Provide the (X, Y) coordinate of the cell's center where the given text is located.  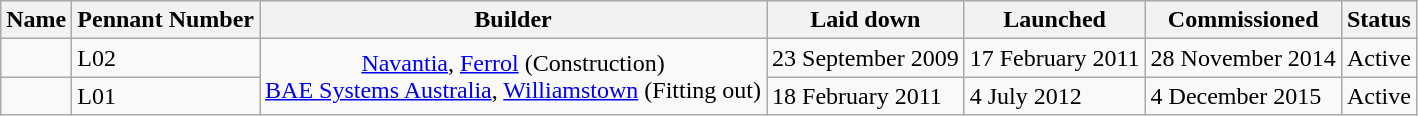
L02 (166, 58)
23 September 2009 (866, 58)
Navantia, Ferrol (Construction)BAE Systems Australia, Williamstown (Fitting out) (514, 77)
18 February 2011 (866, 96)
Launched (1054, 20)
17 February 2011 (1054, 58)
Name (36, 20)
Pennant Number (166, 20)
Builder (514, 20)
Laid down (866, 20)
Status (1378, 20)
28 November 2014 (1243, 58)
4 July 2012 (1054, 96)
L01 (166, 96)
4 December 2015 (1243, 96)
Commissioned (1243, 20)
